Capture the cell that displays the provided text and extract its [x, y] central coordinate. 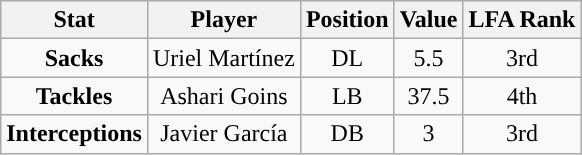
Uriel Martínez [224, 58]
Sacks [74, 58]
4th [522, 96]
37.5 [428, 96]
Stat [74, 20]
Value [428, 20]
DL [347, 58]
Interceptions [74, 134]
3 [428, 134]
Ashari Goins [224, 96]
Javier García [224, 134]
DB [347, 134]
Player [224, 20]
Position [347, 20]
Tackles [74, 96]
5.5 [428, 58]
LB [347, 96]
LFA Rank [522, 20]
